Output the (x, y) coordinate of the center of the cell containing the given text.  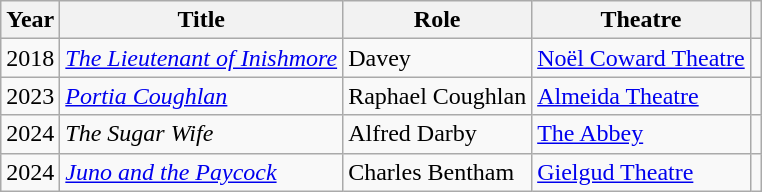
2018 (30, 58)
2023 (30, 96)
Juno and the Paycock (202, 172)
Year (30, 20)
Title (202, 20)
Noël Coward Theatre (642, 58)
Portia Coughlan (202, 96)
Raphael Coughlan (438, 96)
Gielgud Theatre (642, 172)
The Abbey (642, 134)
Almeida Theatre (642, 96)
Theatre (642, 20)
The Sugar Wife (202, 134)
Alfred Darby (438, 134)
Charles Bentham (438, 172)
Davey (438, 58)
Role (438, 20)
The Lieutenant of Inishmore (202, 58)
